Locate the cell with the specified text and output its (X, Y) center coordinate. 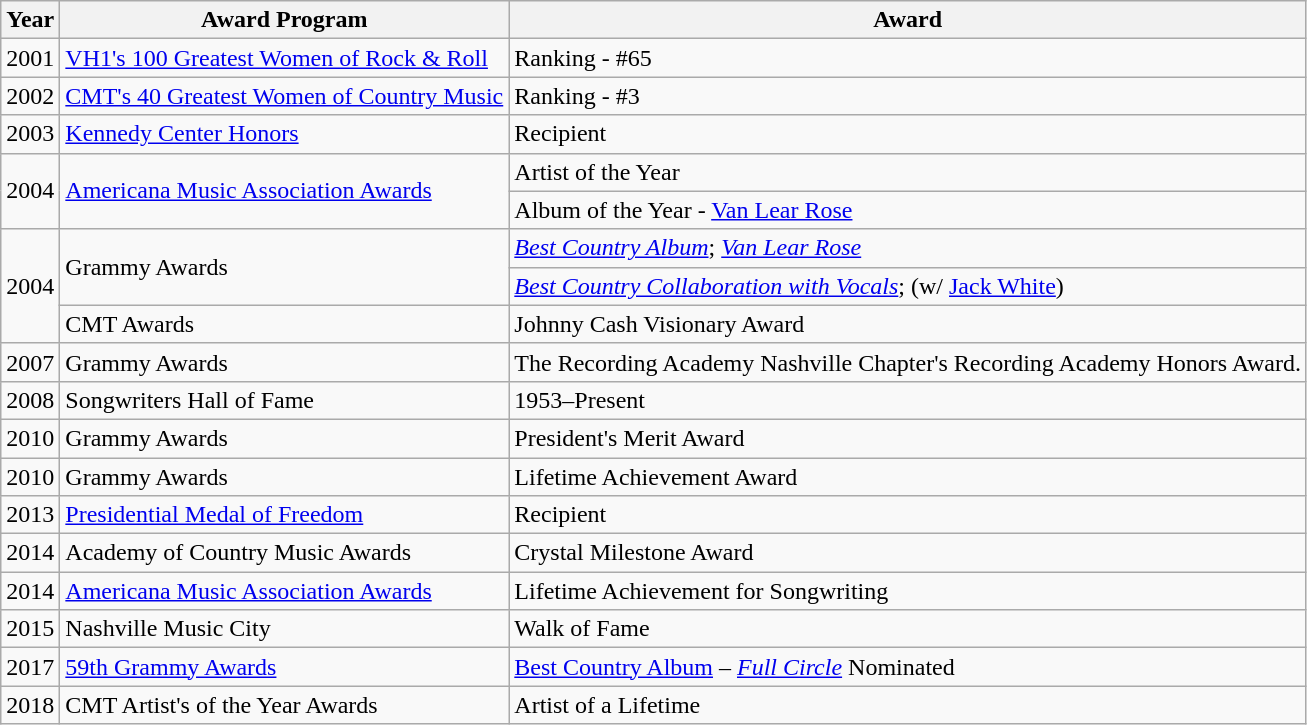
Ranking - #65 (908, 58)
Johnny Cash Visionary Award (908, 324)
Lifetime Achievement Award (908, 477)
Songwriters Hall of Fame (284, 400)
Crystal Milestone Award (908, 553)
Best Country Collaboration with Vocals; (w/ Jack White) (908, 286)
2001 (30, 58)
Best Country Album – Full Circle Nominated (908, 667)
The Recording Academy Nashville Chapter's Recording Academy Honors Award. (908, 362)
Kennedy Center Honors (284, 134)
CMT's 40 Greatest Women of Country Music (284, 96)
President's Merit Award (908, 438)
Award (908, 20)
2003 (30, 134)
2013 (30, 515)
2018 (30, 705)
Ranking - #3 (908, 96)
59th Grammy Awards (284, 667)
CMT Artist's of the Year Awards (284, 705)
2008 (30, 400)
Best Country Album; Van Lear Rose (908, 248)
2015 (30, 629)
Academy of Country Music Awards (284, 553)
Year (30, 20)
2017 (30, 667)
Presidential Medal of Freedom (284, 515)
1953–Present (908, 400)
Artist of the Year (908, 172)
Lifetime Achievement for Songwriting (908, 591)
Walk of Fame (908, 629)
Nashville Music City (284, 629)
VH1's 100 Greatest Women of Rock & Roll (284, 58)
CMT Awards (284, 324)
Award Program (284, 20)
Album of the Year - Van Lear Rose (908, 210)
2007 (30, 362)
Artist of a Lifetime (908, 705)
2002 (30, 96)
